Capture the cell that displays the provided text and extract its (X, Y) central coordinate. 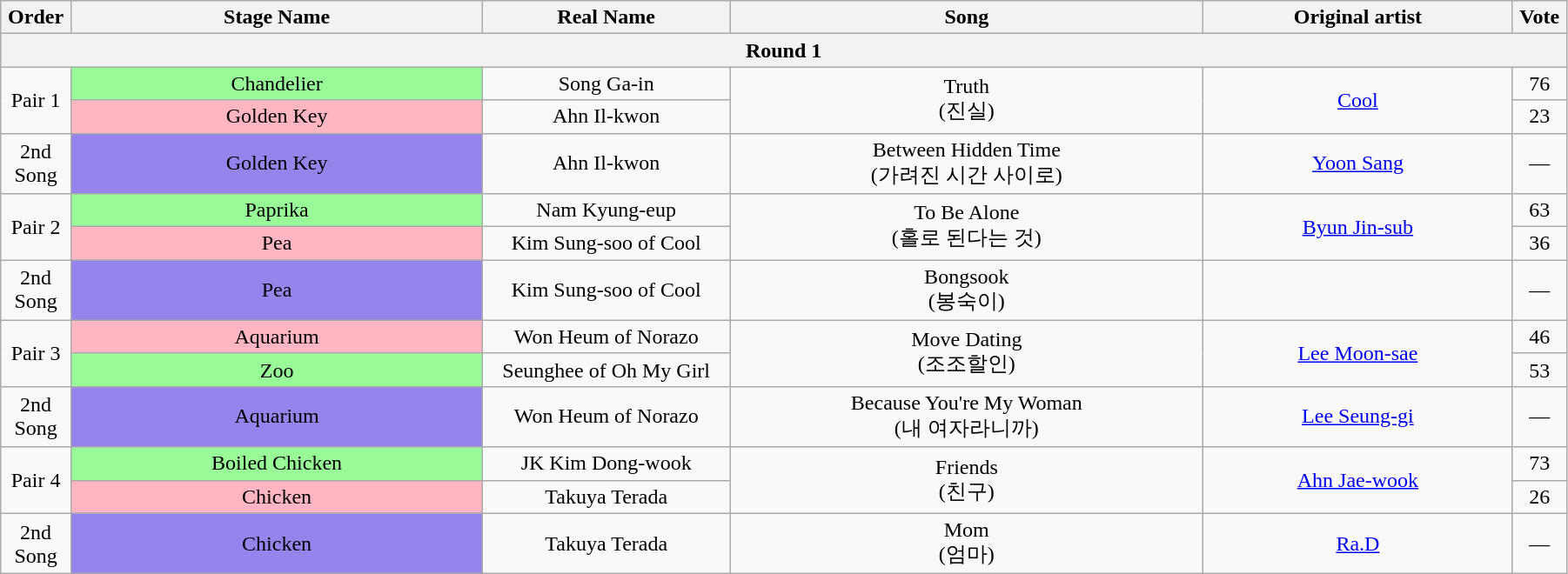
Real Name (606, 17)
Move Dating(조조할인) (967, 353)
Original artist (1357, 17)
Friends(친구) (967, 480)
Paprika (277, 210)
Round 1 (784, 50)
Byun Jin-sub (1357, 227)
36 (1540, 244)
Yoon Sang (1357, 164)
53 (1540, 370)
46 (1540, 337)
Stage Name (277, 17)
Lee Seung-gi (1357, 417)
Zoo (277, 370)
Nam Kyung-eup (606, 210)
23 (1540, 117)
Ahn Jae-wook (1357, 480)
Lee Moon-sae (1357, 353)
Mom(엄마) (967, 544)
63 (1540, 210)
Chandelier (277, 83)
73 (1540, 464)
Boiled Chicken (277, 464)
Vote (1540, 17)
Pair 2 (37, 227)
Song (967, 17)
To Be Alone(홀로 된다는 것) (967, 227)
Ra.D (1357, 544)
Cool (1357, 100)
Song Ga-in (606, 83)
Pair 1 (37, 100)
JK Kim Dong-wook (606, 464)
26 (1540, 497)
Pair 3 (37, 353)
76 (1540, 83)
Pair 4 (37, 480)
Between Hidden Time(가려진 시간 사이로) (967, 164)
Bongsook(봉숙이) (967, 290)
Truth(진실) (967, 100)
Because You're My Woman(내 여자라니까) (967, 417)
Order (37, 17)
Seunghee of Oh My Girl (606, 370)
